Search for the cell housing the specified text and yield its (x, y) center coordinate. 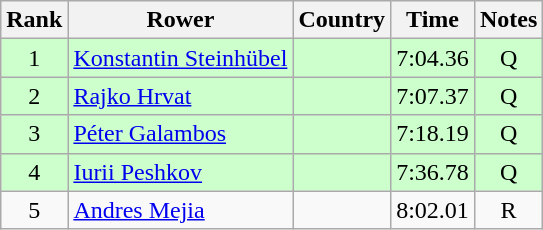
8:02.01 (433, 210)
Notes (508, 20)
Rajko Hrvat (180, 96)
Rank (34, 20)
Andres Mejia (180, 210)
5 (34, 210)
2 (34, 96)
7:04.36 (433, 58)
Rower (180, 20)
3 (34, 134)
Time (433, 20)
7:07.37 (433, 96)
7:36.78 (433, 172)
1 (34, 58)
Country (342, 20)
4 (34, 172)
7:18.19 (433, 134)
Konstantin Steinhübel (180, 58)
R (508, 210)
Péter Galambos (180, 134)
Iurii Peshkov (180, 172)
